Provide the [x, y] coordinate of the cell's center where the given text is located.  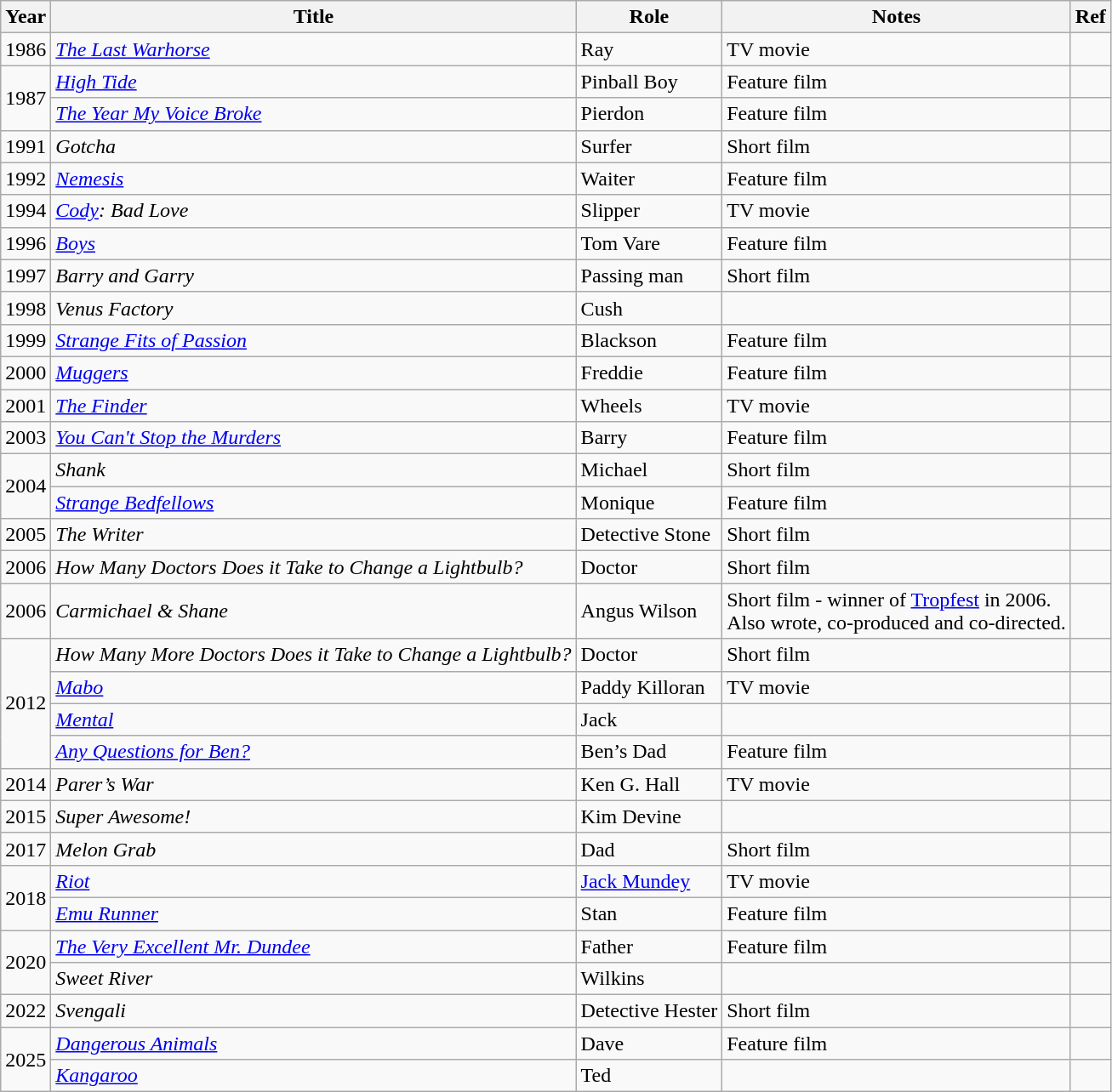
1999 [26, 340]
Pierdon [649, 114]
Any Questions for Ben? [313, 752]
Freddie [649, 373]
Muggers [313, 373]
1997 [26, 276]
Tom Vare [649, 243]
2001 [26, 406]
Surfer [649, 146]
How Many Doctors Does it Take to Change a Lightbulb? [313, 567]
Notes [897, 17]
1987 [26, 98]
Svengali [313, 1011]
Ref [1091, 17]
Ken G. Hall [649, 784]
Blackson [649, 340]
1992 [26, 179]
Detective Hester [649, 1011]
Strange Fits of Passion [313, 340]
2003 [26, 438]
Cush [649, 308]
Kim Devine [649, 816]
2015 [26, 816]
2000 [26, 373]
Ted [649, 1076]
Stan [649, 913]
2012 [26, 703]
1998 [26, 308]
The Writer [313, 535]
1994 [26, 211]
Kangaroo [313, 1076]
Short film - winner of Tropfest in 2006.Also wrote, co-produced and co-directed. [897, 611]
Emu Runner [313, 913]
Melon Grab [313, 849]
2017 [26, 849]
Jack [649, 719]
The Finder [313, 406]
1986 [26, 49]
2004 [26, 486]
Dave [649, 1044]
Riot [313, 881]
2018 [26, 897]
High Tide [313, 82]
Shank [313, 470]
You Can't Stop the Murders [313, 438]
Strange Bedfellows [313, 503]
1991 [26, 146]
Sweet River [313, 979]
Barry [649, 438]
Monique [649, 503]
2022 [26, 1011]
How Many More Doctors Does it Take to Change a Lightbulb? [313, 655]
Waiter [649, 179]
2014 [26, 784]
1996 [26, 243]
Carmichael & Shane [313, 611]
Dad [649, 849]
Year [26, 17]
2025 [26, 1060]
Venus Factory [313, 308]
2005 [26, 535]
The Year My Voice Broke [313, 114]
Angus Wilson [649, 611]
Wheels [649, 406]
Mental [313, 719]
Barry and Garry [313, 276]
Paddy Killoran [649, 687]
Parer’s War [313, 784]
Passing man [649, 276]
Father [649, 947]
Wilkins [649, 979]
Cody: Bad Love [313, 211]
Michael [649, 470]
Ray [649, 49]
Pinball Boy [649, 82]
Detective Stone [649, 535]
The Last Warhorse [313, 49]
Super Awesome! [313, 816]
Gotcha [313, 146]
Ben’s Dad [649, 752]
Dangerous Animals [313, 1044]
Nemesis [313, 179]
Title [313, 17]
The Very Excellent Mr. Dundee [313, 947]
Boys [313, 243]
Jack Mundey [649, 881]
Slipper [649, 211]
Role [649, 17]
Mabo [313, 687]
2020 [26, 963]
